For the text-containing cell, return its midpoint in [X, Y] coordinate format. 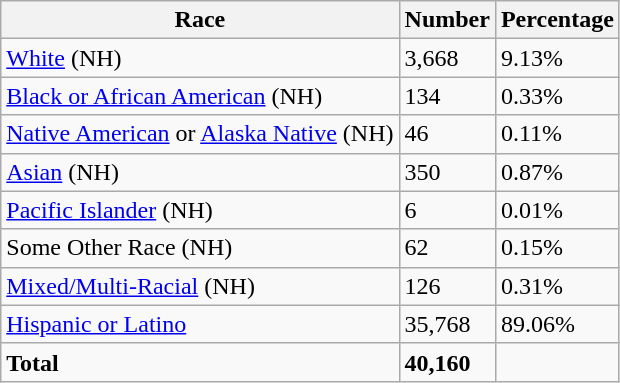
9.13% [557, 58]
Hispanic or Latino [200, 324]
0.01% [557, 210]
Number [447, 20]
46 [447, 134]
350 [447, 172]
126 [447, 286]
Asian (NH) [200, 172]
0.15% [557, 248]
62 [447, 248]
0.31% [557, 286]
0.11% [557, 134]
Some Other Race (NH) [200, 248]
134 [447, 96]
0.87% [557, 172]
3,668 [447, 58]
Percentage [557, 20]
6 [447, 210]
Pacific Islander (NH) [200, 210]
0.33% [557, 96]
White (NH) [200, 58]
Race [200, 20]
Mixed/Multi-Racial (NH) [200, 286]
Native American or Alaska Native (NH) [200, 134]
89.06% [557, 324]
Black or African American (NH) [200, 96]
40,160 [447, 362]
35,768 [447, 324]
Total [200, 362]
